Scan for the cell matching the given text and deliver its (X, Y) coordinate at center. 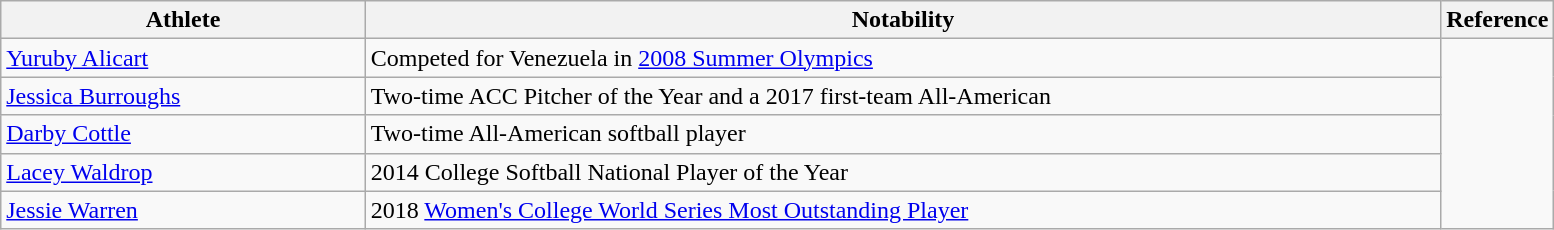
Reference (1498, 20)
Darby Cottle (183, 134)
2018 Women's College World Series Most Outstanding Player (903, 210)
Two-time All-American softball player (903, 134)
Two-time ACC Pitcher of the Year and a 2017 first-team All-American (903, 96)
2014 College Softball National Player of the Year (903, 172)
Jessie Warren (183, 210)
Notability (903, 20)
Competed for Venezuela in 2008 Summer Olympics (903, 58)
Yuruby Alicart (183, 58)
Athlete (183, 20)
Lacey Waldrop (183, 172)
Jessica Burroughs (183, 96)
